For the text-containing cell, return its midpoint in [X, Y] coordinate format. 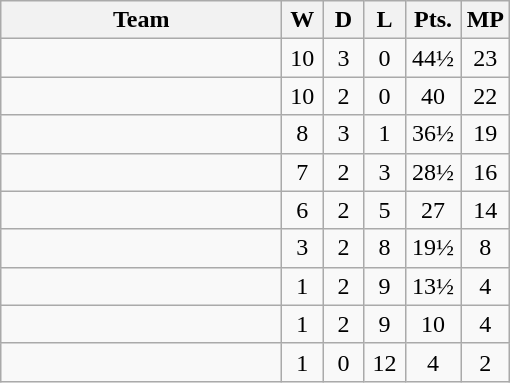
5 [384, 210]
MP [486, 20]
19 [486, 134]
14 [486, 210]
Team [142, 20]
6 [302, 210]
19½ [433, 248]
W [302, 20]
23 [486, 58]
40 [433, 96]
12 [384, 362]
36½ [433, 134]
Pts. [433, 20]
16 [486, 172]
22 [486, 96]
44½ [433, 58]
D [344, 20]
28½ [433, 172]
13½ [433, 286]
7 [302, 172]
L [384, 20]
27 [433, 210]
